Return the [X, Y] coordinate for the center point of the cell that contains the specified text.  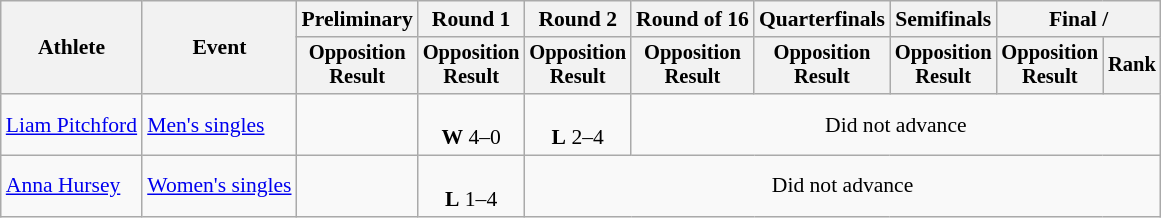
Semifinals [944, 19]
Preliminary [358, 19]
L 1–4 [472, 186]
Athlete [72, 48]
Women's singles [219, 186]
L 2–4 [578, 124]
Round 2 [578, 19]
Men's singles [219, 124]
Quarterfinals [822, 19]
W 4–0 [472, 124]
Event [219, 48]
Round of 16 [692, 19]
Liam Pitchford [72, 124]
Rank [1132, 66]
Anna Hursey [72, 186]
Final / [1078, 19]
Round 1 [472, 19]
